From the cell containing the given text, extract its center point as (X, Y) coordinate. 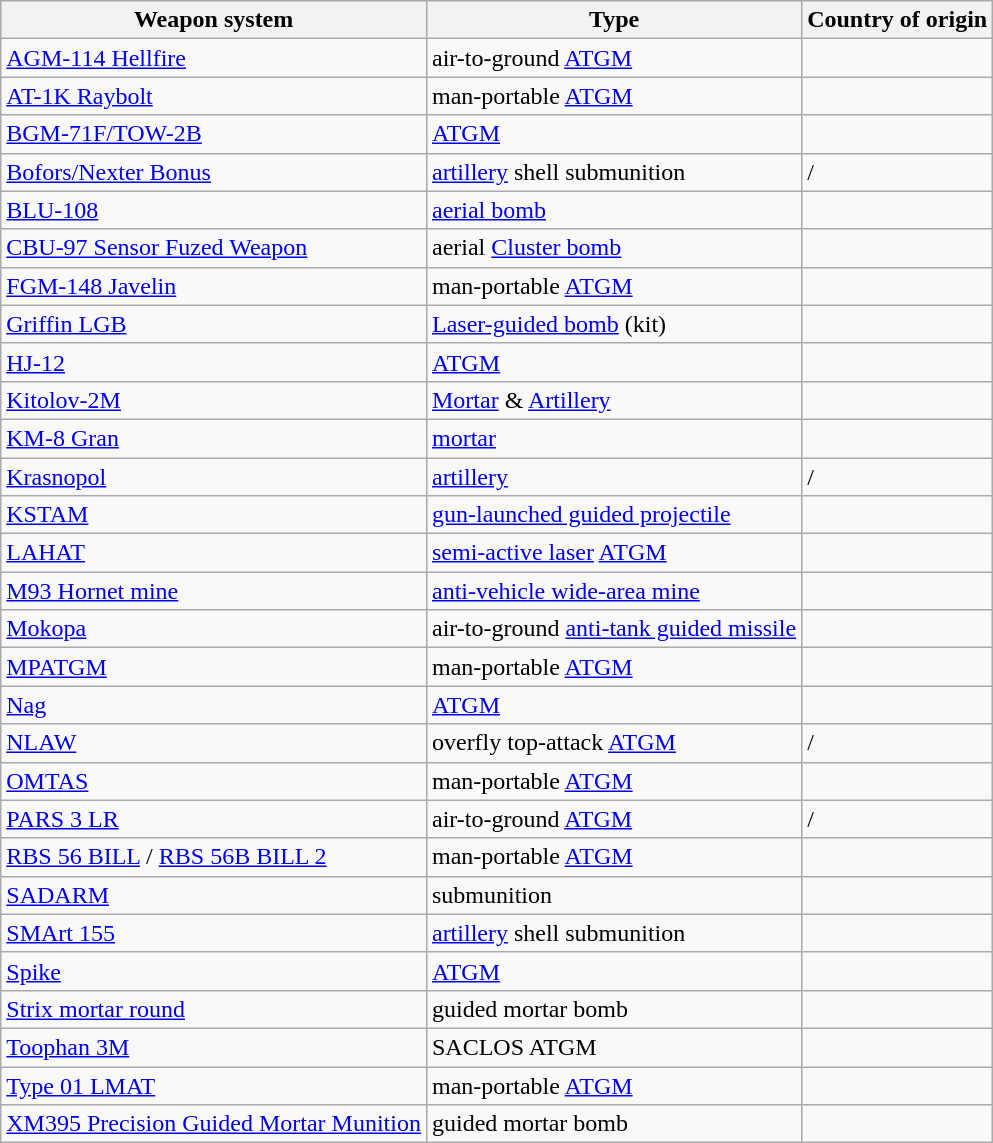
aerial bomb (614, 210)
KM-8 Gran (214, 438)
OMTAS (214, 781)
HJ-12 (214, 362)
FGM-148 Javelin (214, 286)
Toophan 3M (214, 1047)
Country of origin (898, 20)
semi-active laser ATGM (614, 553)
CBU-97 Sensor Fuzed Weapon (214, 248)
Type (614, 20)
Kitolov-2M (214, 400)
gun-launched guided projectile (614, 515)
BGM-71F/TOW-2B (214, 134)
mortar (614, 438)
aerial Cluster bomb (614, 248)
Laser-guided bomb (kit) (614, 324)
Bofors/Nexter Bonus (214, 172)
artillery (614, 477)
RBS 56 BILL / RBS 56B BILL 2 (214, 857)
air-to-ground anti-tank guided missile (614, 629)
Krasnopol (214, 477)
Mortar & Artillery (614, 400)
Nag (214, 705)
M93 Hornet mine (214, 591)
MPATGM (214, 667)
Strix mortar round (214, 1009)
overfly top-attack ATGM (614, 743)
PARS 3 LR (214, 819)
submunition (614, 895)
AT-1K Raybolt (214, 96)
anti-vehicle wide-area mine (614, 591)
SACLOS ATGM (614, 1047)
Spike (214, 971)
Griffin LGB (214, 324)
KSTAM (214, 515)
AGM-114 Hellfire (214, 58)
LAHAT (214, 553)
NLAW (214, 743)
BLU-108 (214, 210)
Weapon system (214, 20)
XM395 Precision Guided Mortar Munition (214, 1124)
Type 01 LMAT (214, 1085)
SADARM (214, 895)
SMArt 155 (214, 933)
Mokopa (214, 629)
